From the cell containing the given text, extract its center point as (X, Y) coordinate. 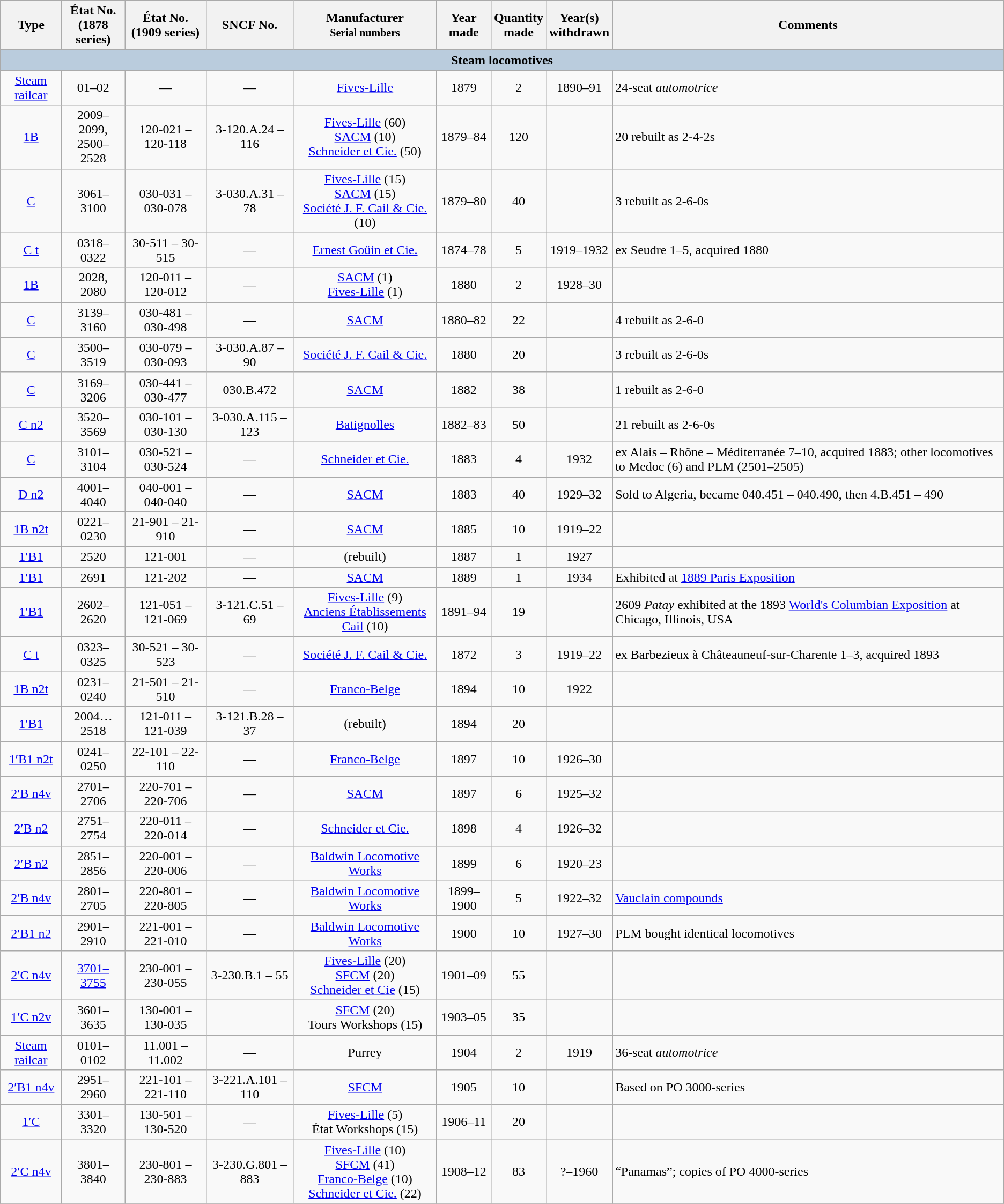
Fives-Lille (60)SACM (10)Schneider et Cie. (50) (365, 137)
230-801 – 230-883 (165, 1172)
Purrey (365, 1052)
1904 (463, 1052)
1926–32 (579, 829)
221-001 – 221-010 (165, 933)
SFCM (20)Tours Workshops (15) (365, 1017)
2751–2754 (93, 829)
ManufacturerSerial numbers (365, 25)
Based on PO 3000-series (808, 1087)
Year(s)withdrawn (579, 25)
0323–0325 (93, 654)
220-701 – 220-706 (165, 793)
38 (518, 389)
1926–30 (579, 759)
21-901 – 21-910 (165, 530)
220-801 – 220-805 (165, 898)
Comments (808, 25)
3-030.A.31 – 78 (250, 200)
Fives-Lille (15)SACM (15)Société J. F. Cail & Cie. (10) (365, 200)
221-101 – 221-110 (165, 1087)
2520 (93, 557)
1887 (463, 557)
2801–2705 (93, 898)
30-511 – 30-515 (165, 250)
21 rebuilt as 2-6-0s (808, 425)
1889 (463, 577)
01–02 (93, 88)
1898 (463, 829)
Fives-Lille (10)SFCM (41)Franco-Belge (10)Schneider et Cie. (22) (365, 1172)
Quantitymade (518, 25)
3061–3100 (93, 200)
2951–2960 (93, 1087)
24-seat automotrice (808, 88)
3500–3519 (93, 355)
2609 Patay exhibited at the 1893 World's Columbian Exposition at Chicago, Illinois, USA (808, 612)
Fives-Lille (9)Anciens Établissements Cail (10) (365, 612)
État No.(1878 series) (93, 25)
120-011 – 120-012 (165, 285)
Vauclain compounds (808, 898)
4001–4040 (93, 494)
3701–3755 (93, 975)
2901–2910 (93, 933)
Ernest Goüin et Cie. (365, 250)
1′C (31, 1123)
2701–2706 (93, 793)
1′C n2v (31, 1017)
Exhibited at 1889 Paris Exposition (808, 577)
3301–3320 (93, 1123)
030-521 – 030-524 (165, 459)
121-051 – 121-069 (165, 612)
1927 (579, 557)
55 (518, 975)
130-001 – 130-035 (165, 1017)
2′B1 n4v (31, 1087)
3-121.B.28 – 37 (250, 724)
22 (518, 319)
030-079 – 030-093 (165, 355)
SFCM (365, 1087)
4 rebuilt as 2-6-0 (808, 319)
1929–32 (579, 494)
030-481 – 030-498 (165, 319)
1922 (579, 689)
?–1960 (579, 1172)
3-120.A.24 – 116 (250, 137)
État No.(1909 series) (165, 25)
3801–3840 (93, 1172)
3-221.A.101 – 110 (250, 1087)
PLM bought identical locomotives (808, 933)
230-001 – 230-055 (165, 975)
0318–0322 (93, 250)
0231–0240 (93, 689)
11.001 – 11.002 (165, 1052)
3 (518, 654)
36-seat automotrice (808, 1052)
1922–32 (579, 898)
121-011 – 121-039 (165, 724)
1920–23 (579, 863)
2004…2518 (93, 724)
2851–2856 (93, 863)
Steam locomotives (502, 60)
1934 (579, 577)
120-021 – 120-118 (165, 137)
ex Alais – Rhône – Méditerranée 7–10, acquired 1883; other locomotives to Medoc (6) and PLM (2501–2505) (808, 459)
1874–78 (463, 250)
20 rebuilt as 2-4-2s (808, 137)
1901–09 (463, 975)
3601–3635 (93, 1017)
030-441 – 030-477 (165, 389)
030-031 – 030-078 (165, 200)
220-011 – 220-014 (165, 829)
Sold to Algeria, became 040.451 – 040.490, then 4.B.451 – 490 (808, 494)
121-001 (165, 557)
35 (518, 1017)
0221–0230 (93, 530)
50 (518, 425)
30-521 – 30-523 (165, 654)
Fives-Lille (5)État Workshops (15) (365, 1123)
Fives-Lille (365, 88)
1919 (579, 1052)
1879 (463, 88)
2009–2099,2500–2528 (93, 137)
1879–84 (463, 137)
1905 (463, 1087)
Fives-Lille (20)SFCM (20)Schneider et Cie (15) (365, 975)
1890–91 (579, 88)
1882–83 (463, 425)
Type (31, 25)
3169–3206 (93, 389)
“Panamas”; copies of PO 4000-series (808, 1172)
1906–11 (463, 1123)
030-101 – 030-130 (165, 425)
220-001 – 220-006 (165, 863)
0241–0250 (93, 759)
3101–3104 (93, 459)
2′B1 n2 (31, 933)
1928–30 (579, 285)
121-202 (165, 577)
D n2 (31, 494)
1872 (463, 654)
1899 (463, 863)
2691 (93, 577)
1903–05 (463, 1017)
1882 (463, 389)
3139–3160 (93, 319)
1932 (579, 459)
1919–1932 (579, 250)
0101–0102 (93, 1052)
ex Barbezieux à Châteauneuf-sur-Charente 1–3, acquired 1893 (808, 654)
040-001 – 040-040 (165, 494)
2602–2620 (93, 612)
3-230.B.1 – 55 (250, 975)
83 (518, 1172)
1 rebuilt as 2-6-0 (808, 389)
3-030.A.115 – 123 (250, 425)
22-101 – 22-110 (165, 759)
3-030.A.87 – 90 (250, 355)
1879–80 (463, 200)
1885 (463, 530)
1927–30 (579, 933)
1880–82 (463, 319)
1891–94 (463, 612)
Batignolles (365, 425)
19 (518, 612)
1899–1900 (463, 898)
130-501 – 130-520 (165, 1123)
1900 (463, 933)
1908–12 (463, 1172)
2028, 2080 (93, 285)
120 (518, 137)
030.B.472 (250, 389)
3520–3569 (93, 425)
1925–32 (579, 793)
SNCF No. (250, 25)
ex Seudre 1–5, acquired 1880 (808, 250)
1′B1 n2t (31, 759)
21-501 – 21-510 (165, 689)
3-121.C.51 – 69 (250, 612)
3-230.G.801 – 883 (250, 1172)
Yearmade (463, 25)
SACM (1)Fives-Lille (1) (365, 285)
C n2 (31, 425)
